Find where the given text appears and provide that cell's center as [x, y] coordinate. 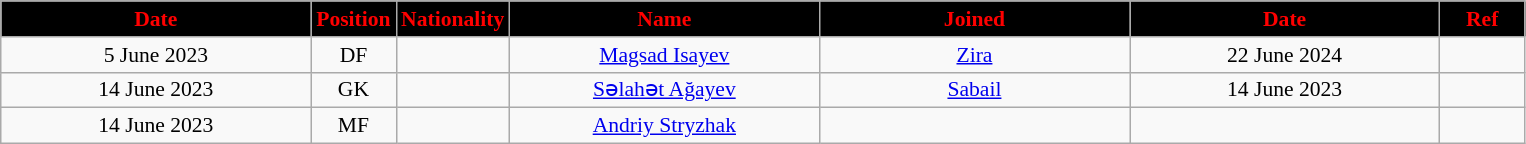
Position [354, 19]
Səlahət Ağayev [664, 90]
MF [354, 126]
22 June 2024 [1285, 55]
Ref [1482, 19]
Andriy Stryzhak [664, 126]
Zira [974, 55]
Sabail [974, 90]
5 June 2023 [156, 55]
Joined [974, 19]
Nationality [452, 19]
Magsad Isayev [664, 55]
Name [664, 19]
GK [354, 90]
DF [354, 55]
